Pinpoint the cell where the given text exists, returning its [X, Y] midpoint coordinate. 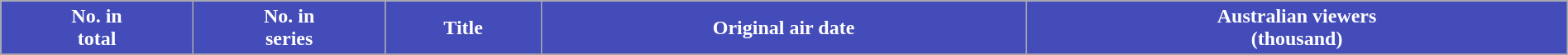
Australian viewers(thousand) [1297, 28]
No. inseries [289, 28]
Original air date [784, 28]
No. intotal [98, 28]
Title [463, 28]
